From the cell containing the given text, extract its center point as [x, y] coordinate. 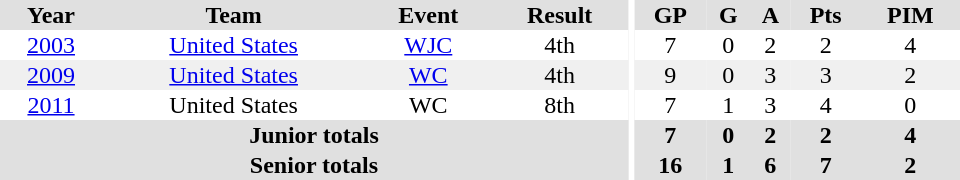
Pts [826, 15]
PIM [910, 15]
2011 [51, 105]
G [728, 15]
Event [428, 15]
6 [770, 165]
16 [670, 165]
WJC [428, 45]
9 [670, 75]
Result [560, 15]
2009 [51, 75]
Team [234, 15]
2003 [51, 45]
A [770, 15]
GP [670, 15]
8th [560, 105]
Senior totals [314, 165]
Junior totals [314, 135]
Year [51, 15]
